Detect which cell encompasses the target text, then output its [X, Y] center coordinate. 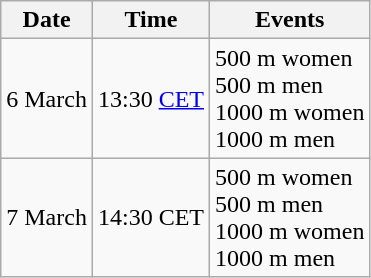
Date [47, 20]
13:30 CET [150, 98]
Time [150, 20]
7 March [47, 218]
6 March [47, 98]
Events [290, 20]
14:30 CET [150, 218]
